Return the (X, Y) coordinate for the center point of the cell that contains the specified text.  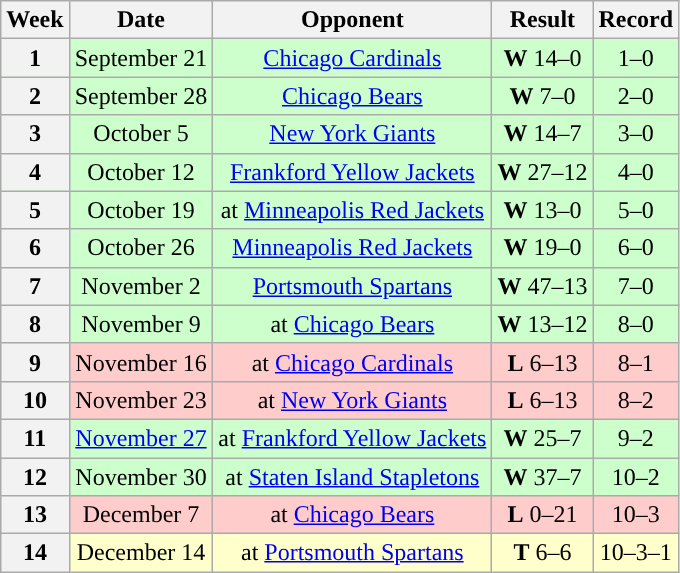
W 19–0 (542, 248)
T 6–6 (542, 553)
14 (35, 553)
2 (35, 96)
12 (35, 477)
Result (542, 20)
5 (35, 210)
Opponent (352, 20)
4–0 (636, 172)
W 7–0 (542, 96)
11 (35, 438)
W 47–13 (542, 286)
November 2 (141, 286)
at Chicago Cardinals (352, 362)
Chicago Cardinals (352, 58)
at Portsmouth Spartans (352, 553)
W 27–12 (542, 172)
1 (35, 58)
4 (35, 172)
Week (35, 20)
13 (35, 515)
6–0 (636, 248)
10–2 (636, 477)
October 5 (141, 134)
September 21 (141, 58)
10–3 (636, 515)
November 30 (141, 477)
8–0 (636, 324)
September 28 (141, 96)
9 (35, 362)
W 14–0 (542, 58)
at New York Giants (352, 400)
8 (35, 324)
Date (141, 20)
October 19 (141, 210)
6 (35, 248)
December 7 (141, 515)
Record (636, 20)
9–2 (636, 438)
L 0–21 (542, 515)
W 25–7 (542, 438)
at Minneapolis Red Jackets (352, 210)
Frankford Yellow Jackets (352, 172)
8–1 (636, 362)
7–0 (636, 286)
W 14–7 (542, 134)
3–0 (636, 134)
W 13–12 (542, 324)
1–0 (636, 58)
Portsmouth Spartans (352, 286)
at Frankford Yellow Jackets (352, 438)
November 23 (141, 400)
10 (35, 400)
W 13–0 (542, 210)
at Staten Island Stapletons (352, 477)
October 12 (141, 172)
December 14 (141, 553)
November 9 (141, 324)
October 26 (141, 248)
New York Giants (352, 134)
2–0 (636, 96)
7 (35, 286)
5–0 (636, 210)
November 27 (141, 438)
10–3–1 (636, 553)
3 (35, 134)
November 16 (141, 362)
Minneapolis Red Jackets (352, 248)
W 37–7 (542, 477)
Chicago Bears (352, 96)
8–2 (636, 400)
